Extract the (X, Y) coordinate from the center of the cell holding the provided text.  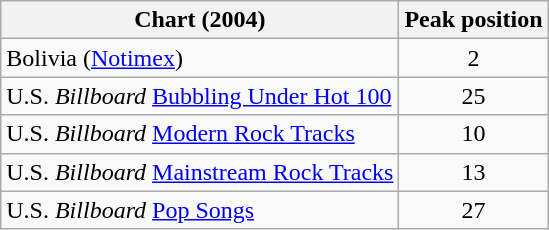
Bolivia (Notimex) (200, 58)
25 (474, 96)
27 (474, 210)
U.S. Billboard Bubbling Under Hot 100 (200, 96)
U.S. Billboard Pop Songs (200, 210)
U.S. Billboard Mainstream Rock Tracks (200, 172)
10 (474, 134)
Chart (2004) (200, 20)
2 (474, 58)
U.S. Billboard Modern Rock Tracks (200, 134)
13 (474, 172)
Peak position (474, 20)
